For the text-containing cell, return its midpoint in (x, y) coordinate format. 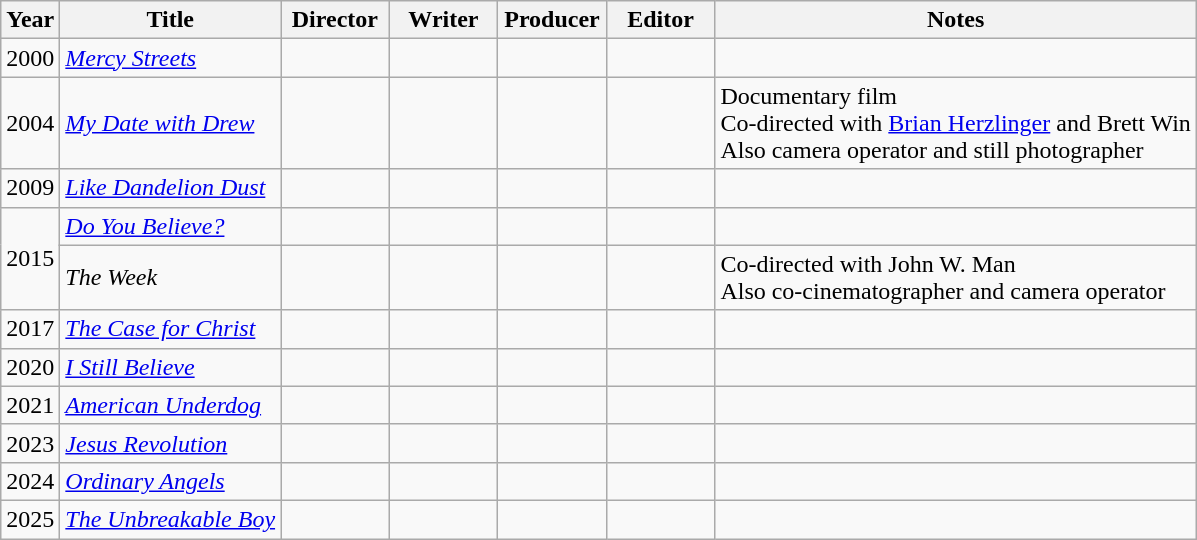
Jesus Revolution (170, 443)
Editor (660, 20)
Documentary filmCo-directed with Brian Herzlinger and Brett WinAlso camera operator and still photographer (956, 123)
Mercy Streets (170, 58)
Do You Believe? (170, 226)
2024 (30, 481)
Director (336, 20)
2020 (30, 367)
2015 (30, 258)
Title (170, 20)
The Unbreakable Boy (170, 519)
Ordinary Angels (170, 481)
The Case for Christ (170, 329)
2025 (30, 519)
Co-directed with John W. Man Also co-cinematographer and camera operator (956, 278)
2004 (30, 123)
2021 (30, 405)
Year (30, 20)
American Underdog (170, 405)
Like Dandelion Dust (170, 188)
2009 (30, 188)
Producer (552, 20)
Notes (956, 20)
Writer (444, 20)
2017 (30, 329)
My Date with Drew (170, 123)
The Week (170, 278)
2000 (30, 58)
2023 (30, 443)
I Still Believe (170, 367)
